For the text-containing cell, return its midpoint in (X, Y) coordinate format. 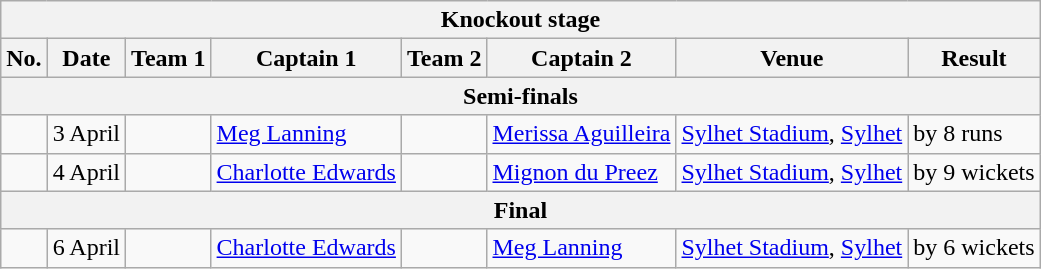
Captain 1 (306, 58)
Team 2 (444, 58)
6 April (86, 248)
Venue (792, 58)
No. (24, 58)
Captain 2 (582, 58)
Final (520, 210)
by 9 wickets (974, 172)
Merissa Aguilleira (582, 134)
3 April (86, 134)
by 6 wickets (974, 248)
4 April (86, 172)
Knockout stage (520, 20)
Team 1 (169, 58)
Mignon du Preez (582, 172)
Result (974, 58)
Semi-finals (520, 96)
Date (86, 58)
by 8 runs (974, 134)
